Return [X, Y] of the center of cell containing provided text 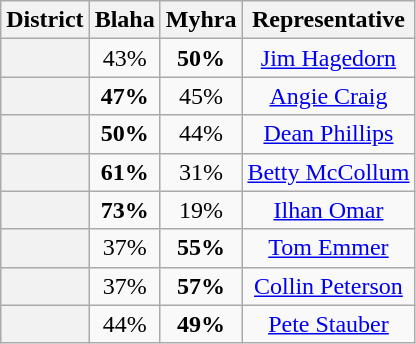
57% [201, 286]
Betty McCollum [328, 172]
49% [201, 324]
61% [124, 172]
Representative [328, 20]
43% [124, 58]
45% [201, 96]
19% [201, 210]
Ilhan Omar [328, 210]
Blaha [124, 20]
District [45, 20]
Jim Hagedorn [328, 58]
Myhra [201, 20]
Pete Stauber [328, 324]
Tom Emmer [328, 248]
47% [124, 96]
55% [201, 248]
Collin Peterson [328, 286]
73% [124, 210]
Dean Phillips [328, 134]
31% [201, 172]
Angie Craig [328, 96]
